Locate the cell with the specified text and output its (x, y) center coordinate. 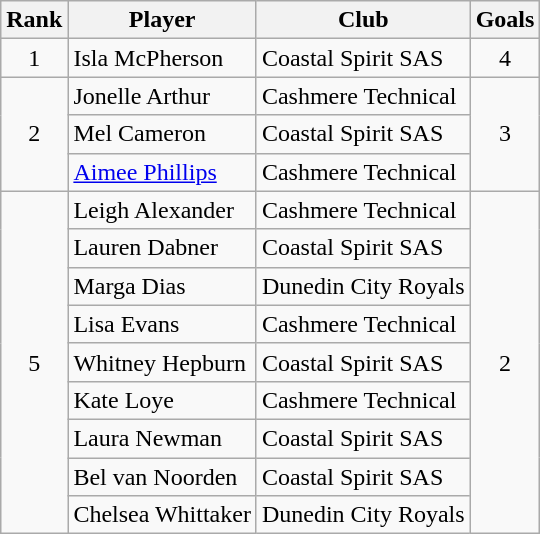
Leigh Alexander (162, 210)
Lauren Dabner (162, 248)
Marga Dias (162, 286)
Chelsea Whittaker (162, 515)
Jonelle Arthur (162, 96)
Whitney Hepburn (162, 362)
Lisa Evans (162, 324)
Rank (34, 20)
Club (363, 20)
Player (162, 20)
Aimee Phillips (162, 172)
Kate Loye (162, 400)
Mel Cameron (162, 134)
Goals (505, 20)
5 (34, 362)
4 (505, 58)
Isla McPherson (162, 58)
Laura Newman (162, 438)
Bel van Noorden (162, 477)
3 (505, 134)
1 (34, 58)
